Return (x, y) of the center of cell containing provided text 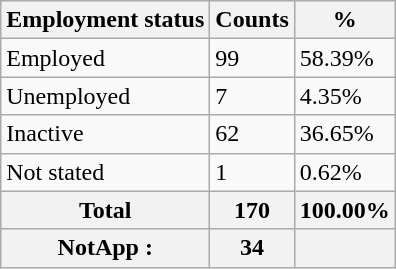
Unemployed (106, 96)
NotApp : (106, 248)
36.65% (344, 134)
Inactive (106, 134)
4.35% (344, 96)
170 (252, 210)
34 (252, 248)
62 (252, 134)
99 (252, 58)
Employment status (106, 20)
0.62% (344, 172)
% (344, 20)
58.39% (344, 58)
7 (252, 96)
Not stated (106, 172)
Total (106, 210)
1 (252, 172)
100.00% (344, 210)
Employed (106, 58)
Counts (252, 20)
